Provide the (x, y) coordinate of the cell's center where the given text is located.  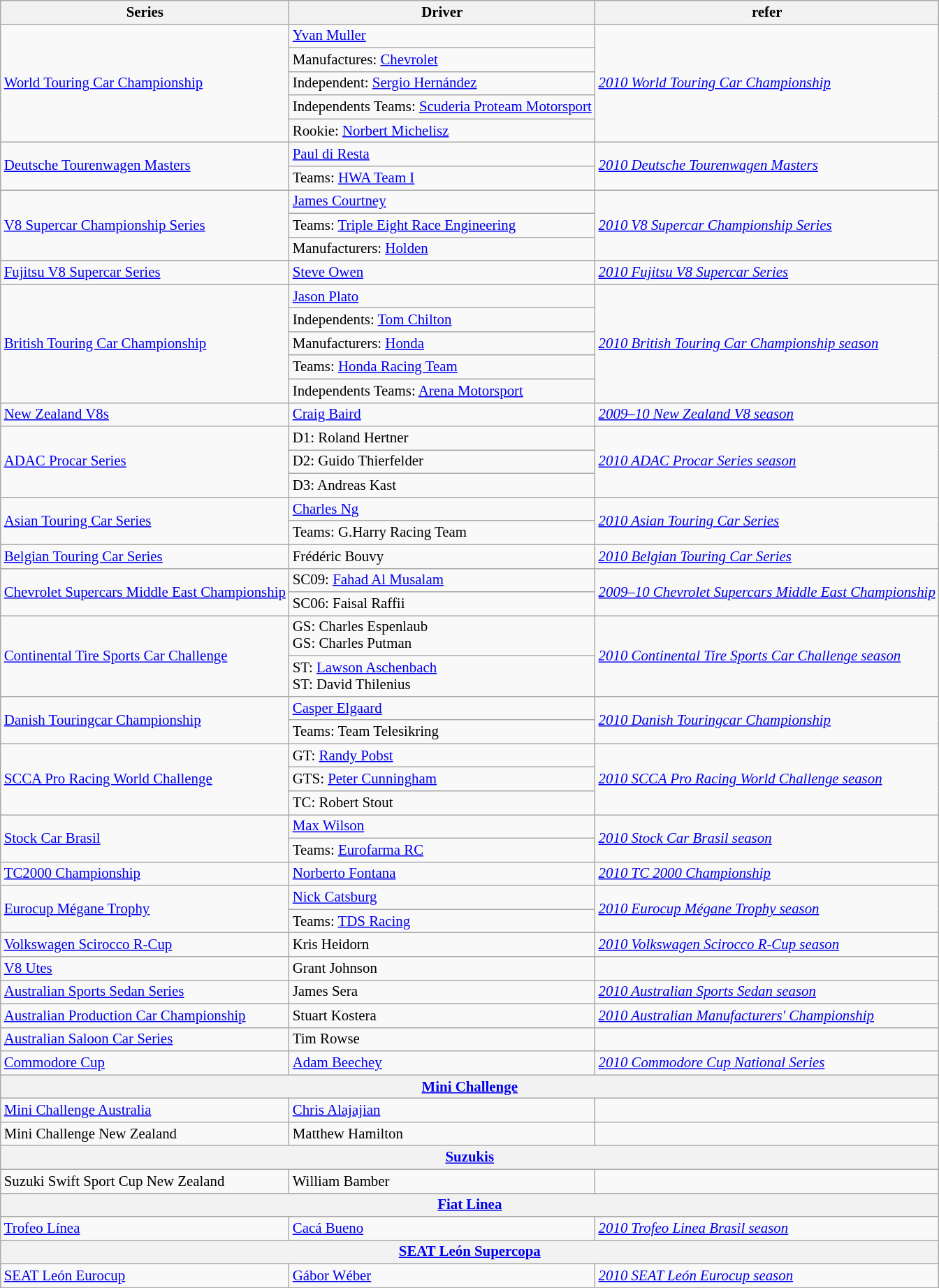
2010 Asian Touring Car Series (767, 521)
Rookie: Norbert Michelisz (442, 131)
SCCA Pro Racing World Challenge (145, 779)
GT: Randy Pobst (442, 755)
Australian Sports Sedan Series (145, 992)
2010 Commodore Cup National Series (767, 1063)
SC09: Fahad Al Musalam (442, 580)
Commodore Cup (145, 1063)
Stock Car Brasil (145, 839)
2009–10 Chevrolet Supercars Middle East Championship (767, 592)
Adam Beechey (442, 1063)
SEAT León Supercopa (469, 1252)
Teams: Honda Racing Team (442, 367)
Norberto Fontana (442, 874)
2010 Danish Touringcar Championship (767, 720)
2010 Eurocup Mégane Trophy season (767, 909)
2010 TC 2000 Championship (767, 874)
V8 Supercar Championship Series (145, 225)
D3: Andreas Kast (442, 486)
Cacá Bueno (442, 1229)
2010 Trofeo Linea Brasil season (767, 1229)
Suzuki Swift Sport Cup New Zealand (145, 1181)
Matthew Hamilton (442, 1134)
2010 Continental Tire Sports Car Challenge season (767, 656)
Teams: Team Telesikring (442, 732)
Independents Teams: Arena Motorsport (442, 391)
D1: Roland Hertner (442, 438)
Grant Johnson (442, 969)
SEAT León Eurocup (145, 1276)
Volkswagen Scirocco R-Cup (145, 945)
2010 ADAC Procar Series season (767, 462)
Manufactures: Chevrolet (442, 59)
Manufacturers: Honda (442, 343)
Belgian Touring Car Series (145, 556)
Max Wilson (442, 827)
Fujitsu V8 Supercar Series (145, 273)
2010 Australian Sports Sedan season (767, 992)
Chevrolet Supercars Middle East Championship (145, 592)
Independent: Sergio Hernández (442, 83)
Asian Touring Car Series (145, 521)
Australian Saloon Car Series (145, 1039)
Paul di Resta (442, 154)
Series (145, 13)
Australian Production Car Championship (145, 1015)
Mini Challenge Australia (145, 1110)
2010 Volkswagen Scirocco R-Cup season (767, 945)
James Courtney (442, 201)
2010 V8 Supercar Championship Series (767, 225)
2010 British Touring Car Championship season (767, 344)
Fiat Linea (469, 1205)
Kris Heidorn (442, 945)
2010 Fujitsu V8 Supercar Series (767, 273)
Continental Tire Sports Car Challenge (145, 656)
TC2000 Championship (145, 874)
Teams: TDS Racing (442, 921)
Danish Touringcar Championship (145, 720)
William Bamber (442, 1181)
British Touring Car Championship (145, 344)
2010 World Touring Car Championship (767, 82)
Teams: Triple Eight Race Engineering (442, 225)
Jason Plato (442, 296)
Casper Elgaard (442, 708)
Suzukis (469, 1157)
Trofeo Línea (145, 1229)
Mini Challenge New Zealand (145, 1134)
Charles Ng (442, 509)
ST: Lawson AschenbachST: David Thilenius (442, 676)
Nick Catsburg (442, 897)
SC06: Faisal Raffii (442, 604)
Teams: Eurofarma RC (442, 850)
Stuart Kostera (442, 1015)
ADAC Procar Series (145, 462)
GS: Charles EspenlaubGS: Charles Putman (442, 636)
James Sera (442, 992)
Craig Baird (442, 414)
2010 Stock Car Brasil season (767, 839)
Deutsche Tourenwagen Masters (145, 166)
New Zealand V8s (145, 414)
2009–10 New Zealand V8 season (767, 414)
Gábor Wéber (442, 1276)
2010 Belgian Touring Car Series (767, 556)
Teams: G.Harry Racing Team (442, 533)
2010 Australian Manufacturers' Championship (767, 1015)
TC: Robert Stout (442, 803)
Tim Rowse (442, 1039)
Mini Challenge (469, 1087)
Chris Alajajian (442, 1110)
Yvan Muller (442, 36)
V8 Utes (145, 969)
Driver (442, 13)
Independents: Tom Chilton (442, 320)
Teams: HWA Team I (442, 178)
2010 SEAT León Eurocup season (767, 1276)
refer (767, 13)
Steve Owen (442, 273)
Frédéric Bouvy (442, 556)
Manufacturers: Holden (442, 249)
D2: Guido Thierfelder (442, 462)
World Touring Car Championship (145, 82)
2010 SCCA Pro Racing World Challenge season (767, 779)
Eurocup Mégane Trophy (145, 909)
GTS: Peter Cunningham (442, 779)
2010 Deutsche Tourenwagen Masters (767, 166)
Independents Teams: Scuderia Proteam Motorsport (442, 107)
